Pinpoint the cell where the given text exists, returning its (X, Y) midpoint coordinate. 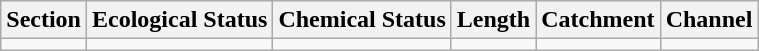
Length (493, 20)
Channel (709, 20)
Catchment (598, 20)
Ecological Status (179, 20)
Section (44, 20)
Chemical Status (362, 20)
